Search for the cell housing the specified text and yield its (X, Y) center coordinate. 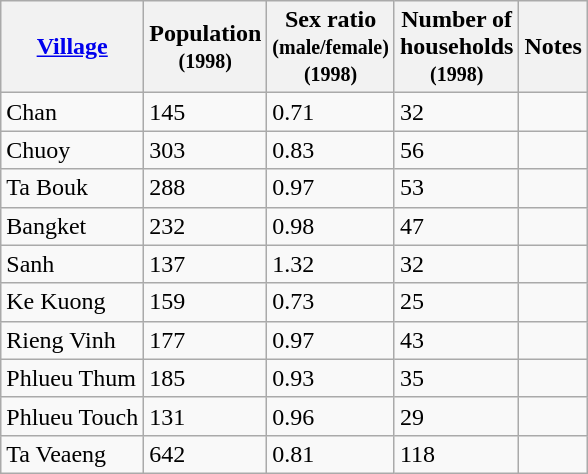
Phlueu Thum (72, 378)
53 (456, 188)
0.73 (331, 302)
Ta Bouk (72, 188)
185 (206, 378)
Sanh (72, 264)
Number ofhouseholds(1998) (456, 47)
43 (456, 340)
288 (206, 188)
137 (206, 264)
Bangket (72, 226)
Notes (553, 47)
Rieng Vinh (72, 340)
303 (206, 150)
642 (206, 454)
56 (456, 150)
Population(1998) (206, 47)
Chuoy (72, 150)
0.81 (331, 454)
232 (206, 226)
Ta Veaeng (72, 454)
1.32 (331, 264)
177 (206, 340)
Chan (72, 112)
47 (456, 226)
0.71 (331, 112)
25 (456, 302)
131 (206, 416)
0.98 (331, 226)
29 (456, 416)
Phlueu Touch (72, 416)
118 (456, 454)
159 (206, 302)
Ke Kuong (72, 302)
0.83 (331, 150)
35 (456, 378)
0.93 (331, 378)
Village (72, 47)
145 (206, 112)
Sex ratio(male/female)(1998) (331, 47)
0.96 (331, 416)
